Return (X, Y) of the center of cell containing provided text 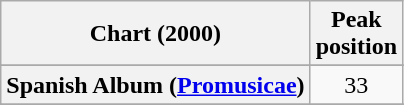
Peakposition (356, 34)
33 (356, 85)
Chart (2000) (156, 34)
Spanish Album (Promusicae) (156, 85)
